Return the [x, y] coordinate for the center point of the cell that contains the specified text.  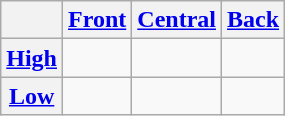
Front [98, 20]
Central [177, 20]
High [32, 58]
Back [254, 20]
Low [32, 96]
